Extract the (X, Y) coordinate from the center of the cell holding the provided text.  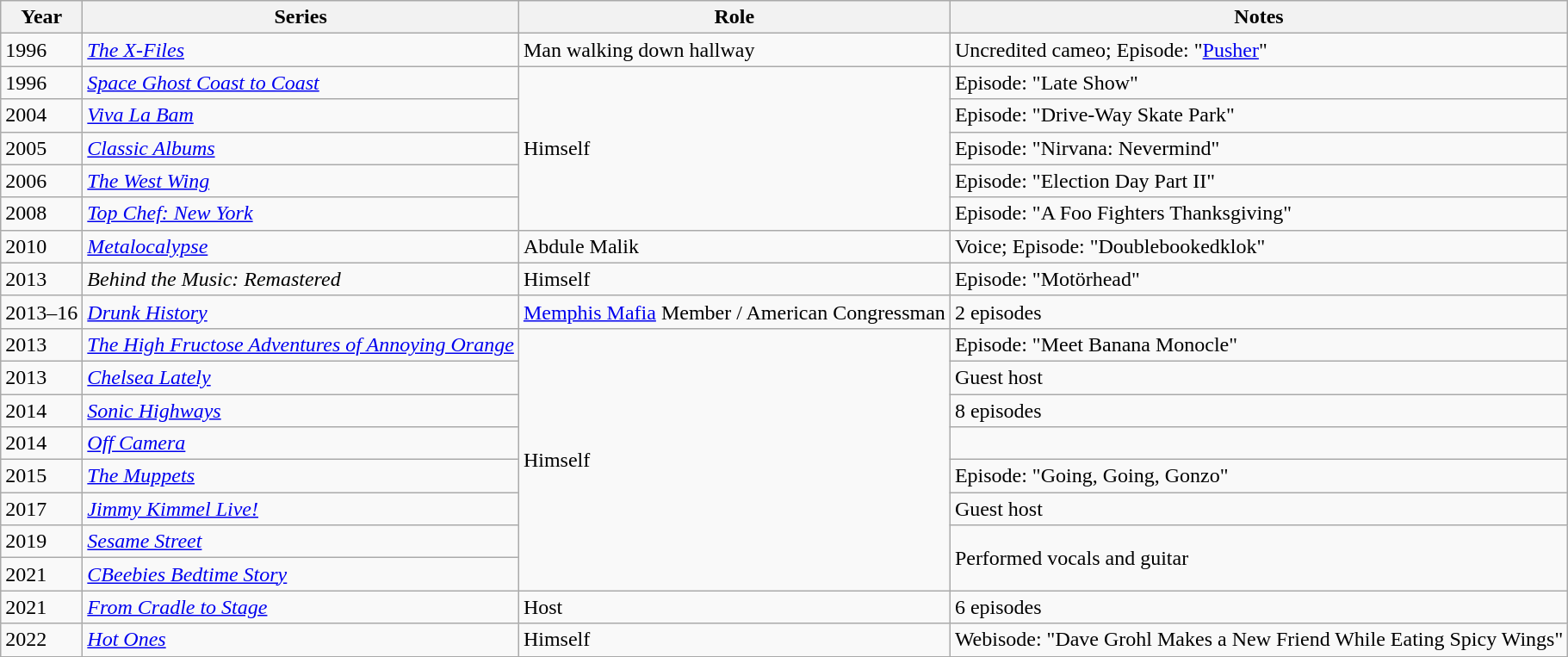
Episode: "Going, Going, Gonzo" (1259, 476)
Metalocalypse (301, 246)
Episode: "Drive-Way Skate Park" (1259, 115)
Uncredited cameo; Episode: "Pusher" (1259, 50)
Sesame Street (301, 542)
Abdule Malik (734, 246)
2 episodes (1259, 312)
2022 (41, 640)
2005 (41, 148)
Viva La Bam (301, 115)
2013–16 (41, 312)
Drunk History (301, 312)
The X-Files (301, 50)
Episode: "Meet Banana Monocle" (1259, 344)
Jimmy Kimmel Live! (301, 509)
Year (41, 17)
8 episodes (1259, 411)
The West Wing (301, 181)
Role (734, 17)
Performed vocals and guitar (1259, 558)
Top Chef: New York (301, 214)
The High Fructose Adventures of Annoying Orange (301, 344)
Memphis Mafia Member / American Congressman (734, 312)
Webisode: "Dave Grohl Makes a New Friend While Eating Spicy Wings" (1259, 640)
Episode: "Late Show" (1259, 83)
Classic Albums (301, 148)
Episode: "A Foo Fighters Thanksgiving" (1259, 214)
2006 (41, 181)
Off Camera (301, 443)
CBeebies Bedtime Story (301, 574)
2015 (41, 476)
Episode: "Election Day Part II" (1259, 181)
Host (734, 607)
2008 (41, 214)
The Muppets (301, 476)
6 episodes (1259, 607)
2010 (41, 246)
2019 (41, 542)
Voice; Episode: "Doublebookedklok" (1259, 246)
Notes (1259, 17)
Space Ghost Coast to Coast (301, 83)
Series (301, 17)
Hot Ones (301, 640)
2004 (41, 115)
2017 (41, 509)
Man walking down hallway (734, 50)
Sonic Highways (301, 411)
From Cradle to Stage (301, 607)
Episode: "Motörhead" (1259, 279)
Behind the Music: Remastered (301, 279)
Episode: "Nirvana: Nevermind" (1259, 148)
Chelsea Lately (301, 377)
